Return the [x, y] coordinate for the center point of the cell that contains the specified text.  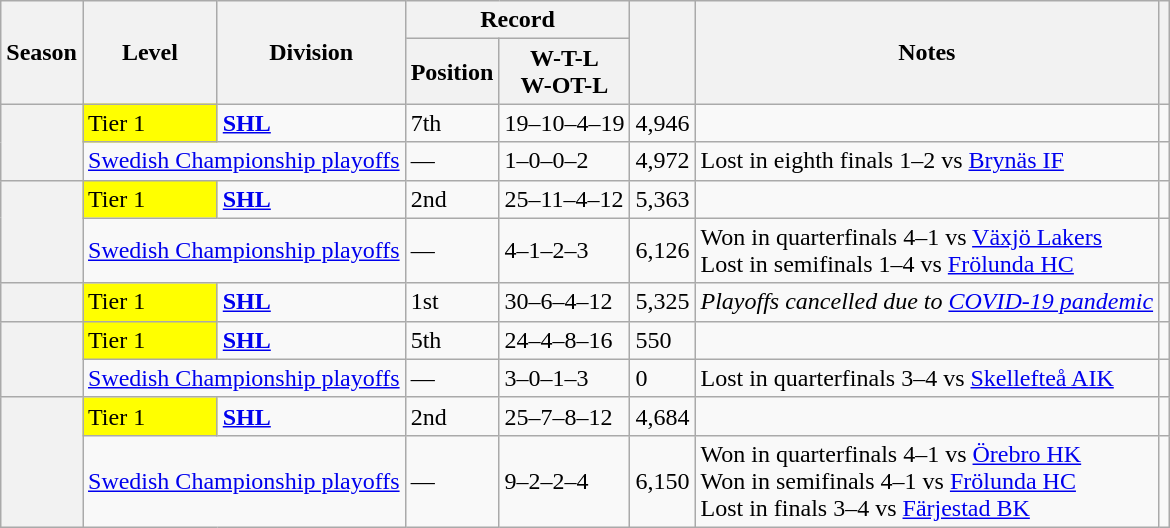
5,325 [662, 302]
Playoffs cancelled due to COVID-19 pandemic [927, 302]
1–0–0–2 [564, 161]
24–4–8–16 [564, 340]
4–1–2–3 [564, 250]
6,126 [662, 250]
19–10–4–19 [564, 123]
4,946 [662, 123]
9–2–2–4 [564, 481]
30–6–4–12 [564, 302]
Notes [927, 52]
Lost in eighth finals 1–2 vs Brynäs IF [927, 161]
5th [452, 340]
Won in quarterfinals 4–1 vs Växjö LakersLost in semifinals 1–4 vs Frölunda HC [927, 250]
7th [452, 123]
Season [42, 52]
Position [452, 72]
Level [150, 52]
3–0–1–3 [564, 378]
550 [662, 340]
W-T-LW-OT-L [564, 72]
Record [518, 20]
Lost in quarterfinals 3–4 vs Skellefteå AIK [927, 378]
Division [311, 52]
25–11–4–12 [564, 199]
4,972 [662, 161]
4,684 [662, 416]
5,363 [662, 199]
Won in quarterfinals 4–1 vs Örebro HKWon in semifinals 4–1 vs Frölunda HC Lost in finals 3–4 vs Färjestad BK [927, 481]
6,150 [662, 481]
25–7–8–12 [564, 416]
1st [452, 302]
0 [662, 378]
